Output the (x, y) coordinate of the center of the cell containing the given text.  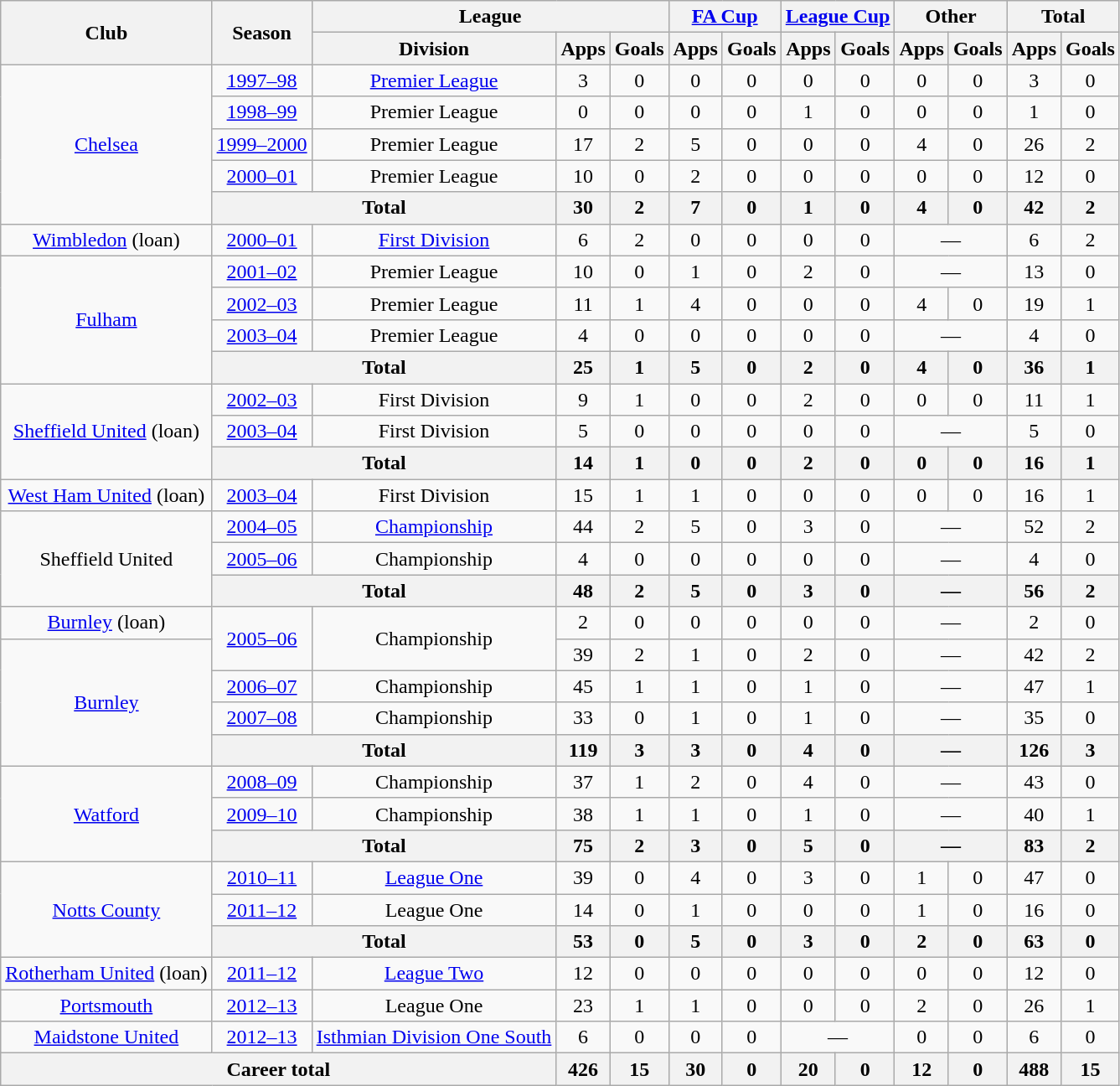
2001–02 (261, 271)
37 (583, 782)
19 (1034, 303)
1997–98 (261, 80)
Maidstone United (106, 1037)
17 (583, 144)
Sheffield United (loan) (106, 432)
126 (1034, 750)
23 (583, 1006)
Portsmouth (106, 1006)
38 (583, 814)
63 (1034, 942)
75 (583, 846)
20 (808, 1069)
44 (583, 527)
40 (1034, 814)
9 (583, 400)
Club (106, 33)
2004–05 (261, 527)
Season (261, 33)
2009–10 (261, 814)
25 (583, 367)
83 (1034, 846)
League Cup (838, 17)
426 (583, 1069)
35 (1034, 718)
Wimbledon (loan) (106, 240)
7 (695, 208)
2010–11 (261, 877)
45 (583, 686)
Sheffield United (106, 559)
Chelsea (106, 144)
Burnley (loan) (106, 623)
2008–09 (261, 782)
Division (434, 49)
1999–2000 (261, 144)
36 (1034, 367)
Rotherham United (loan) (106, 974)
488 (1034, 1069)
League Two (434, 974)
Notts County (106, 909)
56 (1034, 591)
FA Cup (725, 17)
2006–07 (261, 686)
1998–99 (261, 112)
Other (951, 17)
Isthmian Division One South (434, 1037)
33 (583, 718)
League (490, 17)
119 (583, 750)
Fulham (106, 319)
43 (1034, 782)
53 (583, 942)
West Ham United (loan) (106, 495)
13 (1034, 271)
Watford (106, 814)
2007–08 (261, 718)
48 (583, 591)
Career total (278, 1069)
Burnley (106, 702)
52 (1034, 527)
